Locate the cell with the specified text and output its (X, Y) center coordinate. 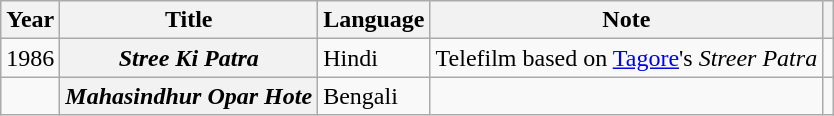
Mahasindhur Opar Hote (189, 96)
Hindi (374, 58)
Year (30, 20)
1986 (30, 58)
Title (189, 20)
Telefilm based on Tagore's Streer Patra (626, 58)
Stree Ki Patra (189, 58)
Note (626, 20)
Language (374, 20)
Bengali (374, 96)
